Return the (x, y) coordinate for the center point of the cell that contains the specified text.  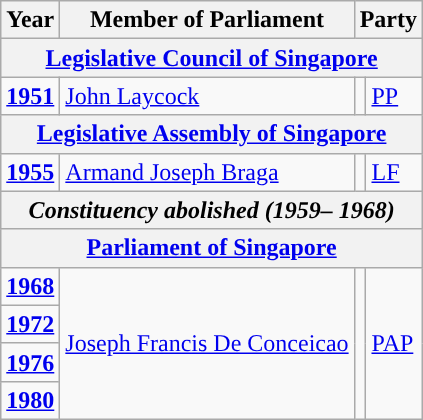
Member of Parliament (207, 20)
John Laycock (207, 96)
1951 (30, 96)
Legislative Council of Singapore (212, 58)
1968 (30, 286)
LF (394, 172)
Party (388, 20)
1955 (30, 172)
Joseph Francis De Conceicao (207, 343)
Armand Joseph Braga (207, 172)
PP (394, 96)
Parliament of Singapore (212, 248)
1980 (30, 400)
1976 (30, 362)
Constituency abolished (1959– 1968) (212, 210)
1972 (30, 324)
PAP (394, 343)
Year (30, 20)
Legislative Assembly of Singapore (212, 134)
